Return [X, Y] of the center of cell containing provided text 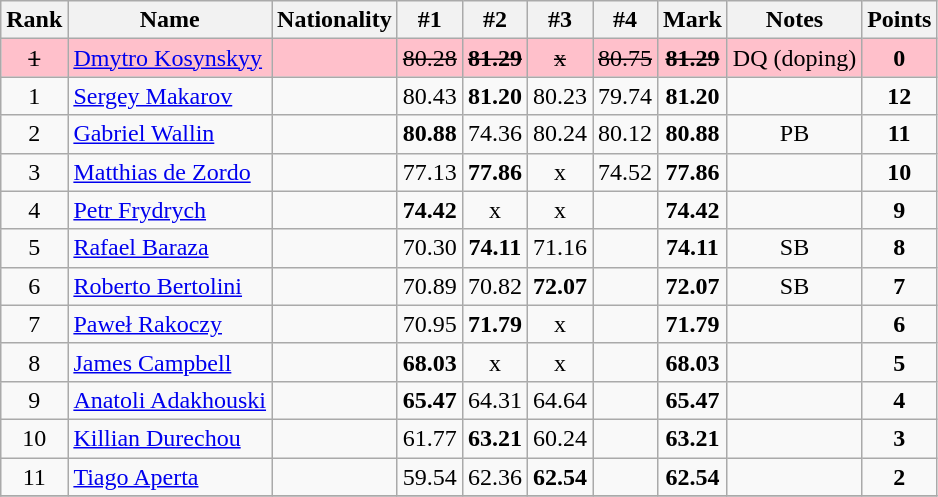
74.52 [624, 172]
#4 [624, 20]
James Campbell [170, 362]
Dmytro Kosynskyy [170, 58]
Paweł Rakoczy [170, 324]
Sergey Makarov [170, 96]
Tiago Aperta [170, 477]
Notes [794, 20]
70.30 [430, 248]
Matthias de Zordo [170, 172]
Rank [34, 20]
80.28 [430, 58]
61.77 [430, 438]
77.13 [430, 172]
Points [900, 20]
Petr Frydrych [170, 210]
70.89 [430, 286]
Rafael Baraza [170, 248]
59.54 [430, 477]
60.24 [560, 438]
71.16 [560, 248]
Anatoli Adakhouski [170, 400]
80.43 [430, 96]
Killian Durechou [170, 438]
0 [900, 58]
#2 [494, 20]
Nationality [335, 20]
70.82 [494, 286]
80.24 [560, 134]
#3 [560, 20]
79.74 [624, 96]
PB [794, 134]
64.31 [494, 400]
62.36 [494, 477]
#1 [430, 20]
12 [900, 96]
DQ (doping) [794, 58]
Roberto Bertolini [170, 286]
70.95 [430, 324]
Name [170, 20]
80.12 [624, 134]
80.23 [560, 96]
80.75 [624, 58]
Gabriel Wallin [170, 134]
74.36 [494, 134]
64.64 [560, 400]
Mark [693, 20]
